Pinpoint the cell where the given text exists, returning its [x, y] midpoint coordinate. 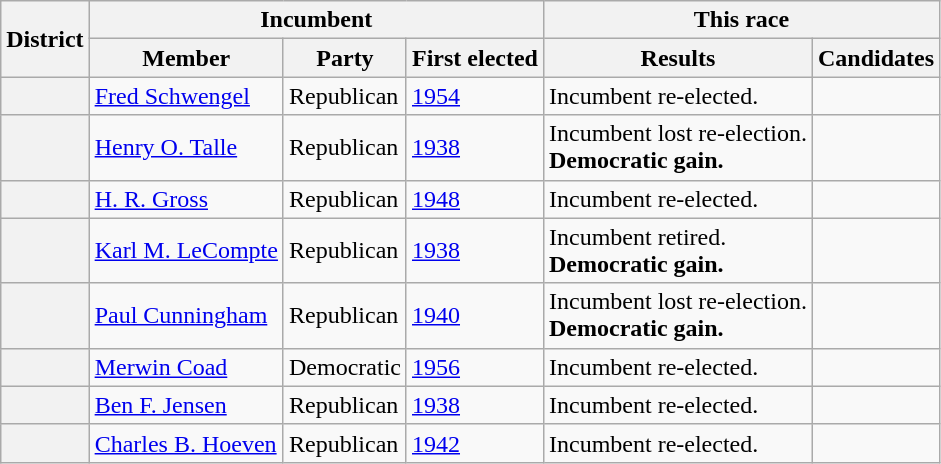
Charles B. Hoeven [186, 443]
District [45, 39]
Henry O. Talle [186, 148]
1940 [474, 316]
Fred Schwengel [186, 96]
Merwin Coad [186, 367]
1948 [474, 199]
Candidates [876, 58]
Democratic [344, 367]
Karl M. LeCompte [186, 250]
1942 [474, 443]
Incumbent [316, 20]
1956 [474, 367]
Ben F. Jensen [186, 405]
Results [678, 58]
Incumbent retired.Democratic gain. [678, 250]
H. R. Gross [186, 199]
First elected [474, 58]
Party [344, 58]
1954 [474, 96]
This race [741, 20]
Paul Cunningham [186, 316]
Member [186, 58]
